Capture the cell that displays the provided text and extract its [x, y] central coordinate. 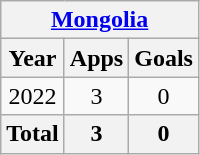
Apps [96, 58]
Mongolia [100, 20]
Goals [164, 58]
Year [33, 58]
2022 [33, 96]
Total [33, 134]
